Find where the given text appears and provide that cell's center as (X, Y) coordinate. 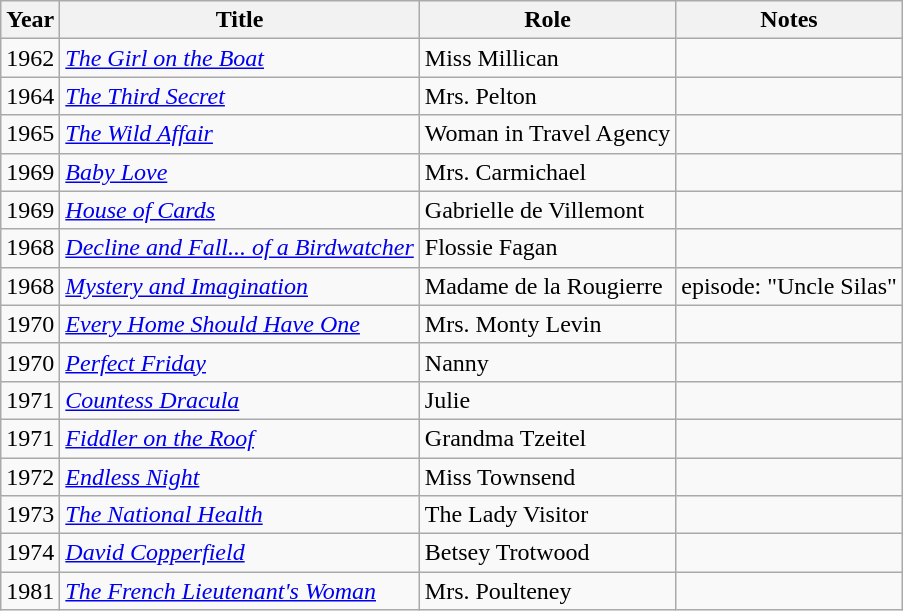
Miss Millican (547, 58)
The Third Secret (240, 96)
Every Home Should Have One (240, 324)
Mrs. Poulteney (547, 591)
Countess Dracula (240, 400)
Nanny (547, 362)
Woman in Travel Agency (547, 134)
The Girl on the Boat (240, 58)
Gabrielle de Villemont (547, 210)
Grandma Tzeitel (547, 438)
Mrs. Pelton (547, 96)
episode: "Uncle Silas" (790, 286)
1964 (30, 96)
Mrs. Monty Levin (547, 324)
Flossie Fagan (547, 248)
Fiddler on the Roof (240, 438)
The National Health (240, 515)
Baby Love (240, 172)
Madame de la Rougierre (547, 286)
Betsey Trotwood (547, 553)
Miss Townsend (547, 477)
1965 (30, 134)
Title (240, 20)
House of Cards (240, 210)
1962 (30, 58)
Endless Night (240, 477)
1974 (30, 553)
Role (547, 20)
Decline and Fall... of a Birdwatcher (240, 248)
Mystery and Imagination (240, 286)
1972 (30, 477)
The Lady Visitor (547, 515)
The French Lieutenant's Woman (240, 591)
Notes (790, 20)
The Wild Affair (240, 134)
Perfect Friday (240, 362)
Year (30, 20)
1973 (30, 515)
1981 (30, 591)
David Copperfield (240, 553)
Julie (547, 400)
Mrs. Carmichael (547, 172)
